From the cell containing the given text, extract its center point as [X, Y] coordinate. 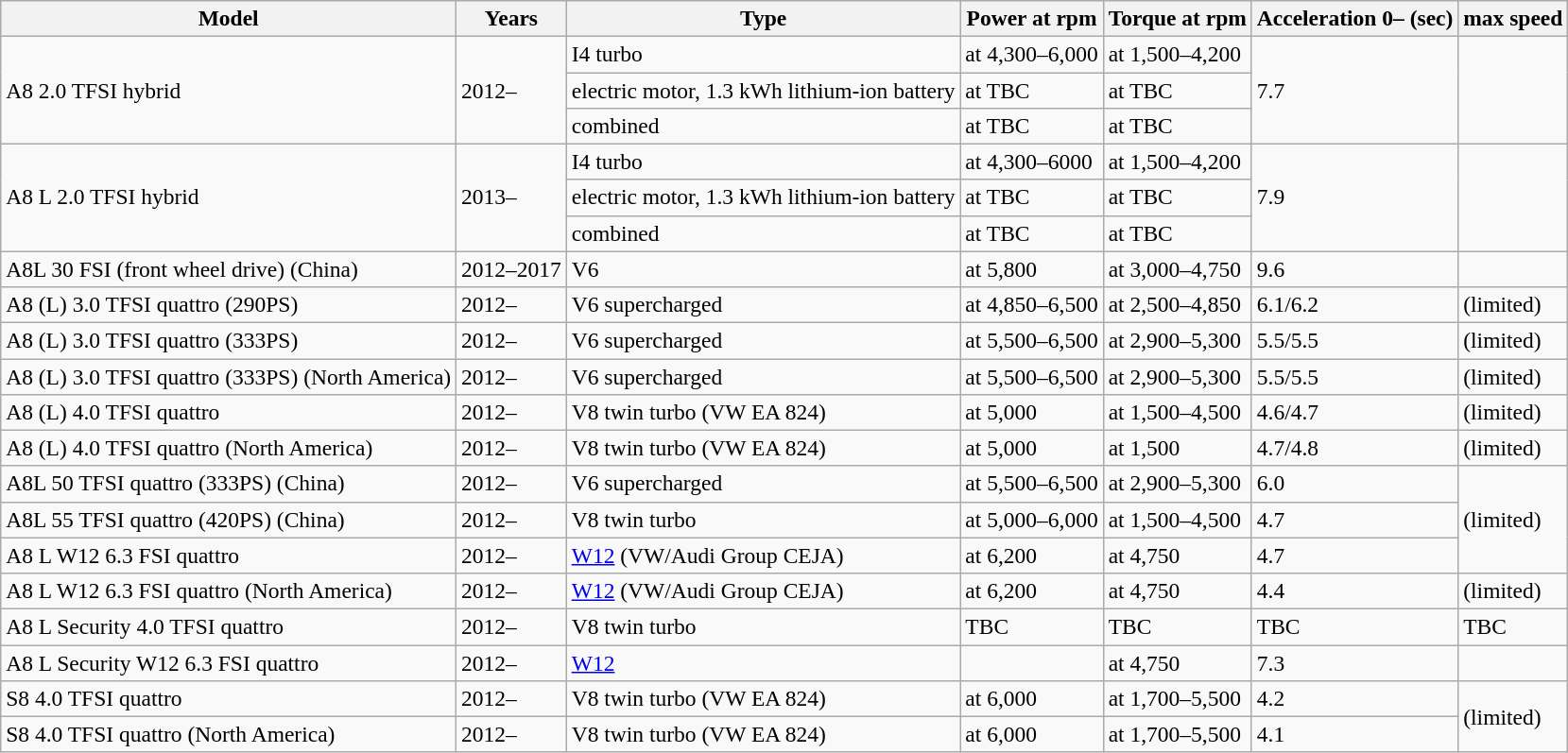
Model [229, 18]
W12 [764, 662]
at 3,000–4,750 [1178, 269]
6.0 [1354, 484]
A8 L Security 4.0 TFSI quattro [229, 626]
at 2,500–4,850 [1178, 304]
A8 2.0 TFSI hybrid [229, 90]
A8 L 2.0 TFSI hybrid [229, 197]
A8 L Security W12 6.3 FSI quattro [229, 662]
A8L 30 FSI (front wheel drive) (China) [229, 269]
A8 (L) 3.0 TFSI quattro (333PS) [229, 340]
A8 (L) 3.0 TFSI quattro (333PS) (North America) [229, 376]
A8 L W12 6.3 FSI quattro [229, 556]
4.7/4.8 [1354, 448]
4.6/4.7 [1354, 412]
A8 L W12 6.3 FSI quattro (North America) [229, 590]
4.1 [1354, 734]
9.6 [1354, 269]
max speed [1513, 18]
V6 [764, 269]
S8 4.0 TFSI quattro [229, 698]
2013– [512, 197]
at 1,500 [1178, 448]
Torque at rpm [1178, 18]
Type [764, 18]
Years [512, 18]
A8 (L) 3.0 TFSI quattro (290PS) [229, 304]
7.9 [1354, 197]
at 5,000–6,000 [1032, 520]
A8 (L) 4.0 TFSI quattro (North America) [229, 448]
at 4,850–6,500 [1032, 304]
A8 (L) 4.0 TFSI quattro [229, 412]
A8L 50 TFSI quattro (333PS) (China) [229, 484]
at 5,800 [1032, 269]
Power at rpm [1032, 18]
7.3 [1354, 662]
S8 4.0 TFSI quattro (North America) [229, 734]
A8L 55 TFSI quattro (420PS) (China) [229, 520]
at 4,300–6,000 [1032, 54]
2012–2017 [512, 269]
Acceleration 0– (sec) [1354, 18]
4.4 [1354, 590]
4.2 [1354, 698]
6.1/6.2 [1354, 304]
at 4,300–6000 [1032, 162]
7.7 [1354, 90]
